For the text-containing cell, return its midpoint in [x, y] coordinate format. 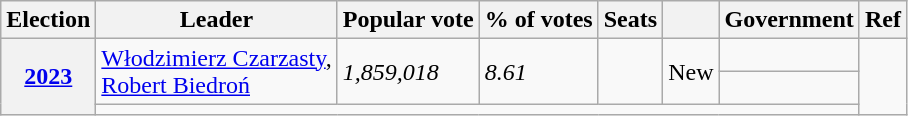
Ref [882, 20]
1,859,018 [408, 72]
2023 [48, 77]
New [691, 72]
Election [48, 20]
8.61 [538, 72]
Włodzimierz Czarzasty,Robert Biedroń [216, 72]
Seats [630, 20]
Government [789, 20]
Leader [216, 20]
% of votes [538, 20]
Popular vote [408, 20]
